Output the (X, Y) coordinate of the center of the cell containing the given text.  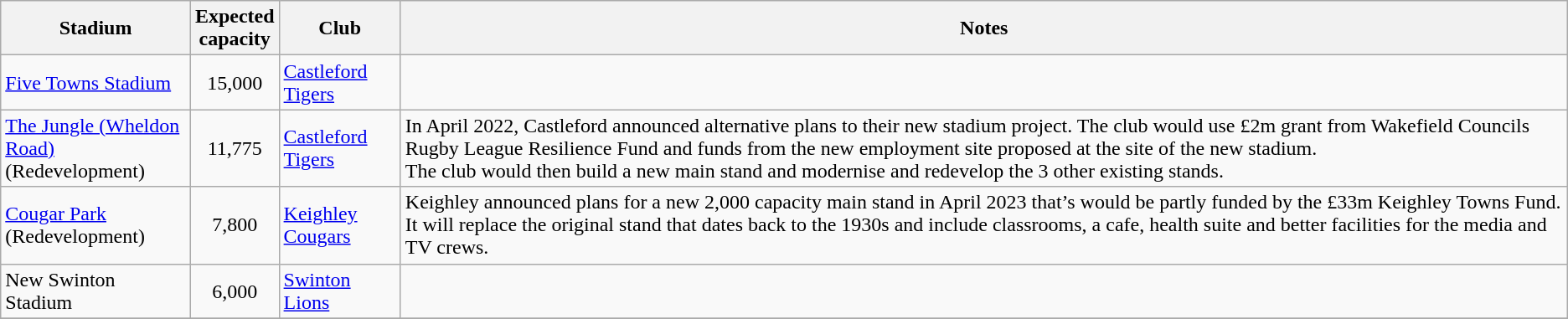
Notes (983, 28)
15,000 (235, 82)
Swinton Lions (340, 291)
Expectedcapacity (235, 28)
Keighley Cougars (340, 225)
New Swinton Stadium (95, 291)
6,000 (235, 291)
Five Towns Stadium (95, 82)
Stadium (95, 28)
The Jungle (Wheldon Road)(Redevelopment) (95, 148)
7,800 (235, 225)
Club (340, 28)
11,775 (235, 148)
Cougar Park(Redevelopment) (95, 225)
